Provide the [X, Y] coordinate of the cell's center where the given text is located.  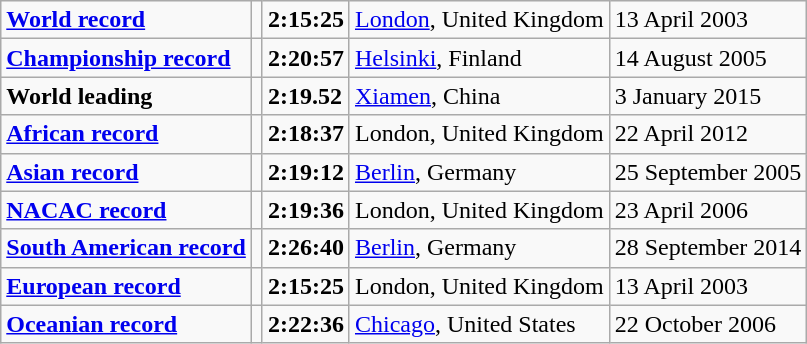
22 April 2012 [708, 134]
2:18:37 [306, 134]
2:19.52 [306, 96]
2:20:57 [306, 58]
NACAC record [126, 210]
14 August 2005 [708, 58]
World leading [126, 96]
Xiamen, China [479, 96]
22 October 2006 [708, 324]
2:19:12 [306, 172]
Asian record [126, 172]
European record [126, 286]
Chicago, United States [479, 324]
Oceanian record [126, 324]
South American record [126, 248]
World record [126, 20]
2:22:36 [306, 324]
28 September 2014 [708, 248]
3 January 2015 [708, 96]
Helsinki, Finland [479, 58]
25 September 2005 [708, 172]
African record [126, 134]
23 April 2006 [708, 210]
2:26:40 [306, 248]
Championship record [126, 58]
2:19:36 [306, 210]
